Locate the cell with the specified text and output its [X, Y] center coordinate. 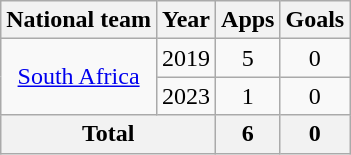
National team [79, 20]
Total [108, 134]
Goals [315, 20]
South Africa [79, 77]
Apps [248, 20]
2023 [186, 96]
6 [248, 134]
Year [186, 20]
5 [248, 58]
1 [248, 96]
2019 [186, 58]
